Pinpoint the cell where the given text exists, returning its (x, y) midpoint coordinate. 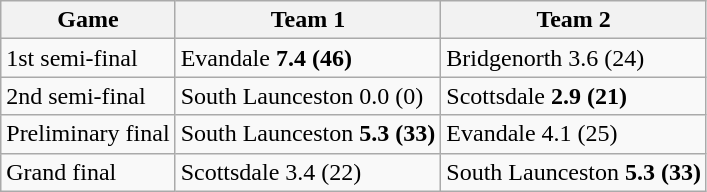
Evandale 4.1 (25) (574, 134)
2nd semi-final (88, 96)
Grand final (88, 172)
Bridgenorth 3.6 (24) (574, 58)
Team 2 (574, 20)
Game (88, 20)
Preliminary final (88, 134)
Team 1 (308, 20)
1st semi-final (88, 58)
Evandale 7.4 (46) (308, 58)
South Launceston 0.0 (0) (308, 96)
Scottsdale 2.9 (21) (574, 96)
Scottsdale 3.4 (22) (308, 172)
